Find where the given text appears and provide that cell's center as [x, y] coordinate. 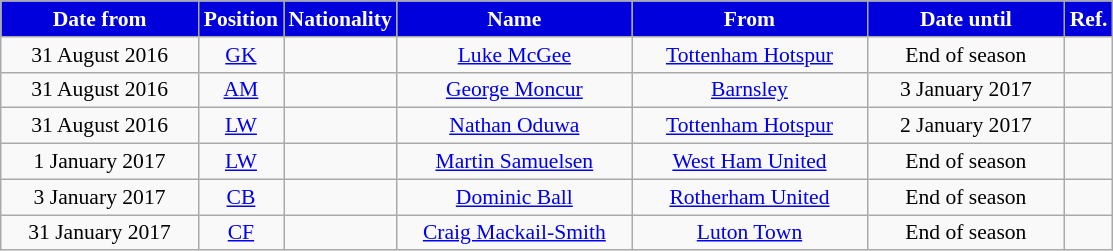
Nathan Oduwa [514, 126]
CB [240, 197]
Barnsley [750, 90]
Date from [100, 19]
Rotherham United [750, 197]
Luton Town [750, 233]
Name [514, 19]
Martin Samuelsen [514, 162]
CF [240, 233]
From [750, 19]
31 January 2017 [100, 233]
Position [240, 19]
George Moncur [514, 90]
West Ham United [750, 162]
Dominic Ball [514, 197]
Nationality [340, 19]
Date until [966, 19]
1 January 2017 [100, 162]
Luke McGee [514, 55]
AM [240, 90]
GK [240, 55]
2 January 2017 [966, 126]
Craig Mackail-Smith [514, 233]
Ref. [1089, 19]
